Scan for the cell matching the given text and deliver its (x, y) coordinate at center. 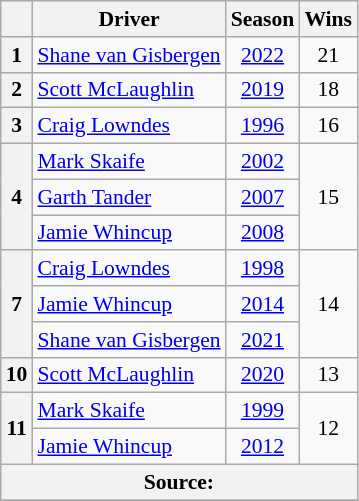
2021 (263, 340)
2002 (263, 162)
12 (328, 428)
7 (17, 304)
3 (17, 126)
2012 (263, 447)
10 (17, 375)
21 (328, 55)
2007 (263, 197)
1998 (263, 269)
1999 (263, 411)
2 (17, 90)
16 (328, 126)
13 (328, 375)
1996 (263, 126)
15 (328, 198)
4 (17, 198)
Driver (128, 19)
18 (328, 90)
2014 (263, 304)
Wins (328, 19)
2008 (263, 233)
Source: (179, 482)
Garth Tander (128, 197)
11 (17, 428)
2019 (263, 90)
14 (328, 304)
Season (263, 19)
2020 (263, 375)
2022 (263, 55)
1 (17, 55)
